For the text-containing cell, return its midpoint in (x, y) coordinate format. 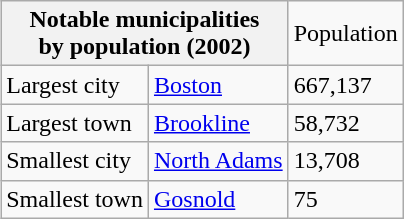
Largest town (75, 123)
Gosnold (218, 199)
Population (346, 34)
75 (346, 199)
North Adams (218, 161)
667,137 (346, 85)
Brookline (218, 123)
Boston (218, 85)
58,732 (346, 123)
Largest city (75, 85)
Notable municipalitiesby population (2002) (144, 34)
Smallest city (75, 161)
13,708 (346, 161)
Smallest town (75, 199)
